Detect which cell encompasses the target text, then output its (x, y) center coordinate. 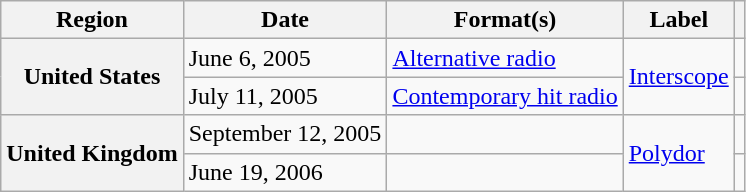
June 19, 2006 (285, 172)
Interscope (678, 77)
Format(s) (505, 20)
Date (285, 20)
Contemporary hit radio (505, 96)
June 6, 2005 (285, 58)
July 11, 2005 (285, 96)
Polydor (678, 153)
United Kingdom (92, 153)
Label (678, 20)
United States (92, 77)
Region (92, 20)
September 12, 2005 (285, 134)
Alternative radio (505, 58)
